Pinpoint the cell where the given text exists, returning its [X, Y] midpoint coordinate. 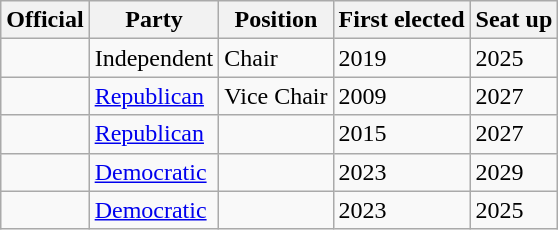
2015 [402, 134]
2009 [402, 96]
Position [276, 20]
Seat up [514, 20]
Official [45, 20]
Party [154, 20]
Vice Chair [276, 96]
First elected [402, 20]
Independent [154, 58]
2029 [514, 172]
Chair [276, 58]
2019 [402, 58]
